Capture the cell that displays the provided text and extract its (x, y) central coordinate. 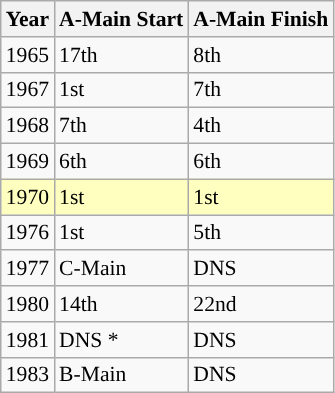
1981 (28, 340)
1968 (28, 126)
1967 (28, 90)
Year (28, 19)
B-Main (121, 375)
1969 (28, 162)
14th (121, 304)
17th (121, 55)
A-Main Finish (260, 19)
1965 (28, 55)
1976 (28, 233)
C-Main (121, 269)
1970 (28, 197)
DNS * (121, 340)
5th (260, 233)
22nd (260, 304)
8th (260, 55)
4th (260, 126)
1977 (28, 269)
1983 (28, 375)
1980 (28, 304)
A-Main Start (121, 19)
